Identify which cell holds the provided text, then report its (X, Y) central coordinate. 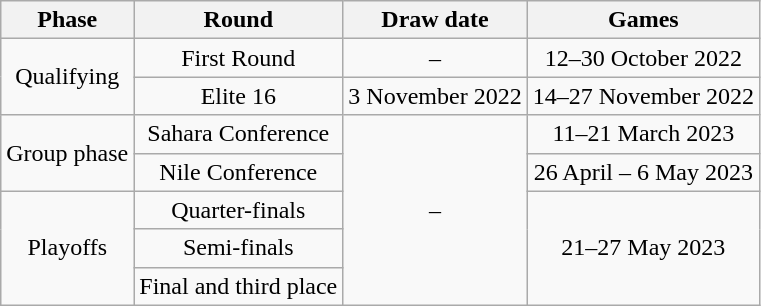
12–30 October 2022 (643, 58)
Round (238, 20)
Nile Conference (238, 172)
Final and third place (238, 286)
Playoffs (68, 248)
Sahara Conference (238, 134)
11–21 March 2023 (643, 134)
First Round (238, 58)
26 April – 6 May 2023 (643, 172)
14–27 November 2022 (643, 96)
Games (643, 20)
21–27 May 2023 (643, 248)
Group phase (68, 153)
Draw date (435, 20)
Qualifying (68, 77)
Quarter-finals (238, 210)
3 November 2022 (435, 96)
Elite 16 (238, 96)
Semi-finals (238, 248)
Phase (68, 20)
